Output the (x, y) coordinate of the center of the cell containing the given text.  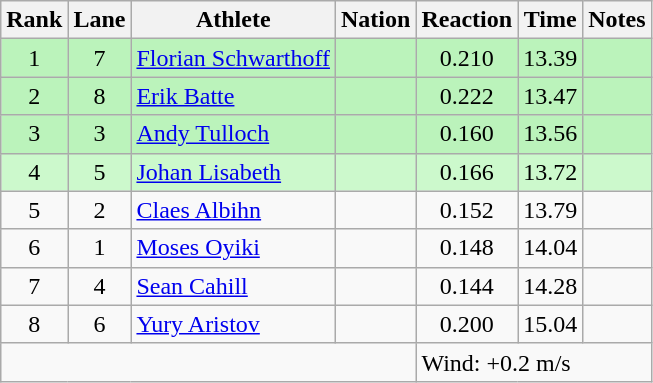
Nation (376, 20)
0.210 (467, 58)
Claes Albihn (234, 210)
13.72 (550, 172)
Sean Cahill (234, 286)
0.166 (467, 172)
Erik Batte (234, 96)
15.04 (550, 324)
0.200 (467, 324)
0.160 (467, 134)
Wind: +0.2 m/s (534, 362)
13.39 (550, 58)
13.79 (550, 210)
Moses Oyiki (234, 248)
Andy Tulloch (234, 134)
Johan Lisabeth (234, 172)
0.152 (467, 210)
Florian Schwarthoff (234, 58)
Lane (100, 20)
Time (550, 20)
Notes (617, 20)
Reaction (467, 20)
Rank (34, 20)
0.144 (467, 286)
Yury Aristov (234, 324)
0.148 (467, 248)
14.28 (550, 286)
14.04 (550, 248)
13.56 (550, 134)
Athlete (234, 20)
13.47 (550, 96)
0.222 (467, 96)
